Locate the cell with the specified text and output its [x, y] center coordinate. 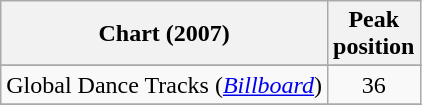
Global Dance Tracks (Billboard) [164, 85]
Peakposition [374, 34]
Chart (2007) [164, 34]
36 [374, 85]
